From the cell containing the given text, extract its center point as (x, y) coordinate. 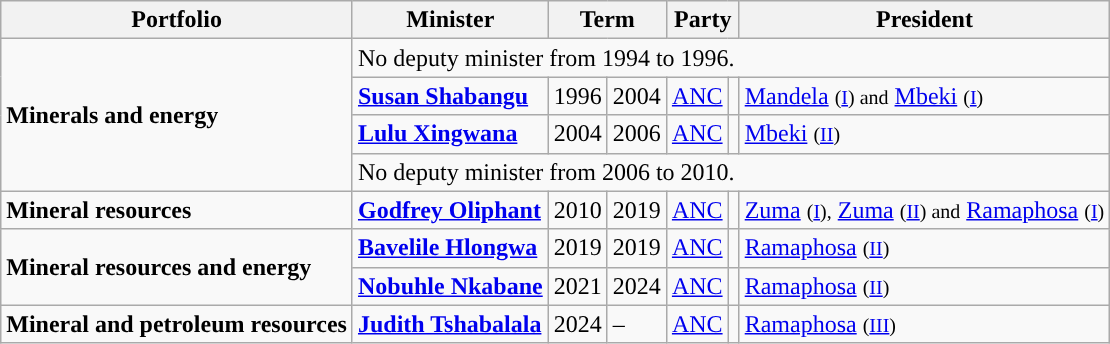
Portfolio (177, 20)
Judith Tshabalala (450, 324)
Ramaphosa (III) (924, 324)
Bavelile Hlongwa (450, 248)
Godfrey Oliphant (450, 210)
Zuma (I), Zuma (II) and Ramaphosa (I) (924, 210)
Party (702, 20)
Mineral resources (177, 210)
1996 (578, 96)
Minerals and energy (177, 115)
Minister (450, 20)
Susan Shabangu (450, 96)
President (924, 20)
2021 (578, 286)
No deputy minister from 1994 to 1996. (730, 58)
Mineral and petroleum resources (177, 324)
2010 (578, 210)
Mandela (I) and Mbeki (I) (924, 96)
Nobuhle Nkabane (450, 286)
No deputy minister from 2006 to 2010. (730, 172)
Lulu Xingwana (450, 134)
Mineral resources and energy (177, 267)
Mbeki (II) (924, 134)
– (636, 324)
Term (607, 20)
2006 (636, 134)
